Pinpoint the cell where the given text exists, returning its (X, Y) midpoint coordinate. 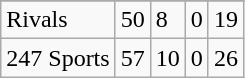
19 (226, 20)
10 (168, 58)
50 (132, 20)
247 Sports (58, 58)
8 (168, 20)
Rivals (58, 20)
57 (132, 58)
26 (226, 58)
